From the cell containing the given text, extract its center point as [x, y] coordinate. 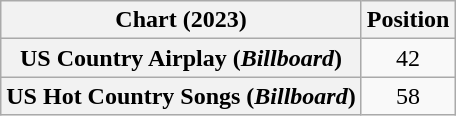
42 [408, 58]
Chart (2023) [181, 20]
US Country Airplay (Billboard) [181, 58]
58 [408, 96]
Position [408, 20]
US Hot Country Songs (Billboard) [181, 96]
